From the cell containing the given text, extract its center point as (X, Y) coordinate. 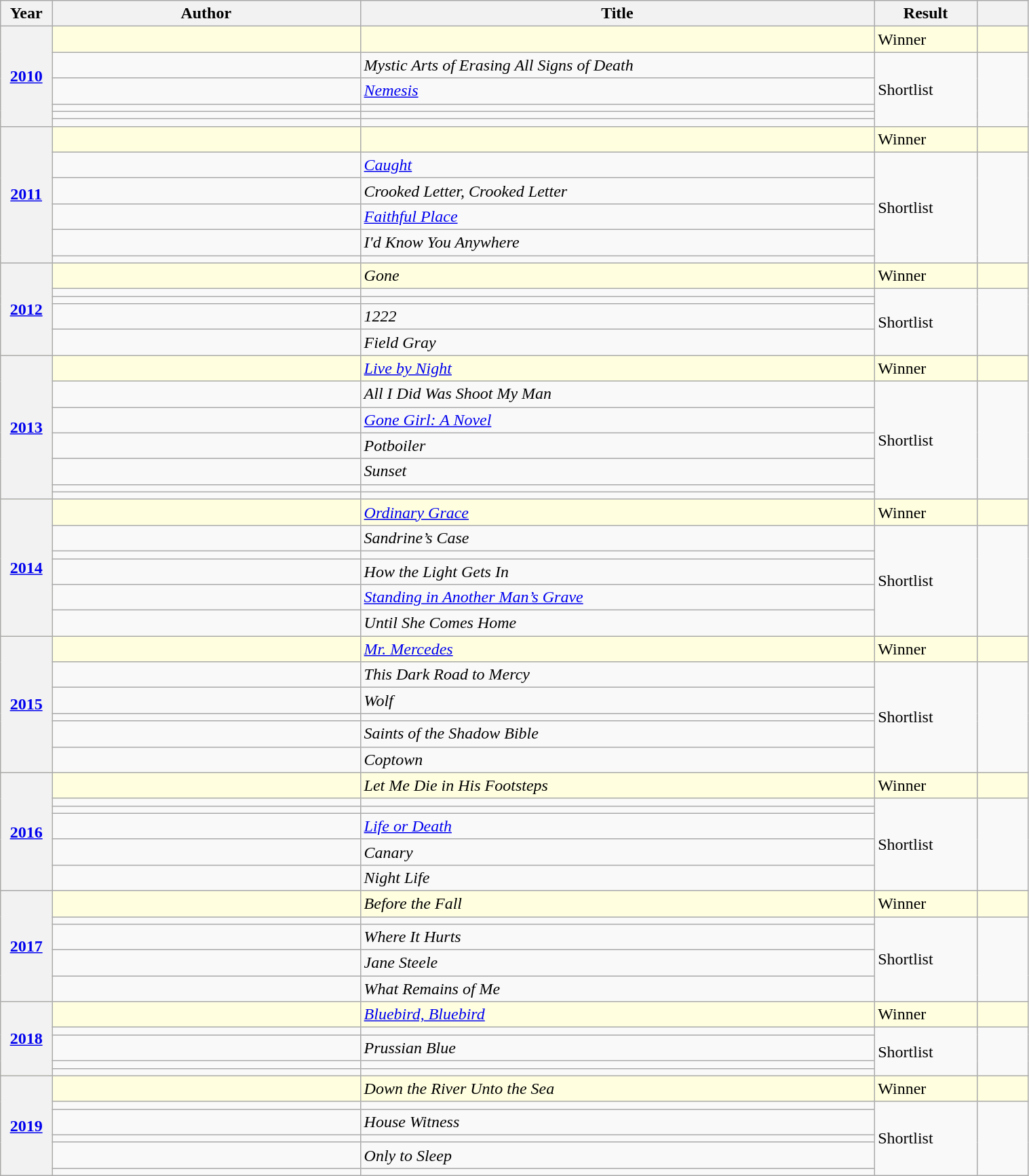
Mr. Mercedes (617, 649)
Crooked Letter, Crooked Letter (617, 191)
Title (617, 14)
1222 (617, 317)
Down the River Unto the Sea (617, 1089)
Saints of the Shadow Bible (617, 734)
Where It Hurts (617, 937)
Bluebird, Bluebird (617, 1015)
2013 (26, 427)
Potboiler (617, 446)
Canary (617, 852)
Life or Death (617, 826)
2012 (26, 309)
Sandrine’s Case (617, 538)
Let Me Die in His Footsteps (617, 785)
I'd Know You Anywhere (617, 242)
Prussian Blue (617, 1048)
All I Did Was Shoot My Man (617, 394)
What Remains of Me (617, 989)
Ordinary Grace (617, 512)
Mystic Arts of Erasing All Signs of Death (617, 65)
Field Gray (617, 342)
Jane Steele (617, 963)
2010 (26, 76)
Nemesis (617, 91)
Night Life (617, 878)
2019 (26, 1126)
Before the Fall (617, 903)
Gone Girl: A Novel (617, 420)
2011 (26, 194)
Only to Sleep (617, 1155)
2017 (26, 945)
House Witness (617, 1122)
Result (926, 14)
This Dark Road to Mercy (617, 675)
Gone (617, 276)
2014 (26, 567)
Wolf (617, 701)
How the Light Gets In (617, 572)
Until She Comes Home (617, 623)
Caught (617, 165)
Coptown (617, 760)
2016 (26, 831)
2018 (26, 1039)
Faithful Place (617, 216)
Standing in Another Man’s Grave (617, 597)
Sunset (617, 471)
Live by Night (617, 368)
Year (26, 14)
Author (206, 14)
2015 (26, 704)
